Output the [X, Y] coordinate of the center of the cell containing the given text.  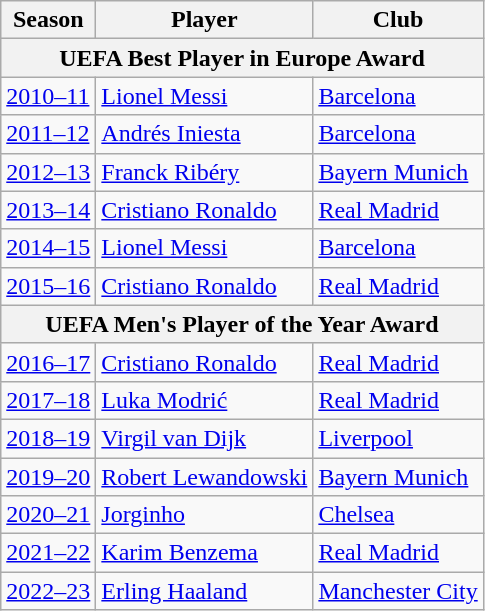
Andrés Iniesta [204, 134]
Player [204, 20]
2014–15 [48, 248]
Karim Benzema [204, 553]
Franck Ribéry [204, 172]
2016–17 [48, 362]
2019–20 [48, 477]
Jorginho [204, 515]
2015–16 [48, 286]
Erling Haaland [204, 591]
Club [398, 20]
UEFA Best Player in Europe Award [242, 58]
2021–22 [48, 553]
Manchester City [398, 591]
Virgil van Dijk [204, 438]
Chelsea [398, 515]
Liverpool [398, 438]
2018–19 [48, 438]
2010–11 [48, 96]
2017–18 [48, 400]
Robert Lewandowski [204, 477]
2012–13 [48, 172]
2011–12 [48, 134]
Luka Modrić [204, 400]
2022–23 [48, 591]
Season [48, 20]
2020–21 [48, 515]
2013–14 [48, 210]
UEFA Men's Player of the Year Award [242, 324]
